Pinpoint the cell where the given text exists, returning its (x, y) midpoint coordinate. 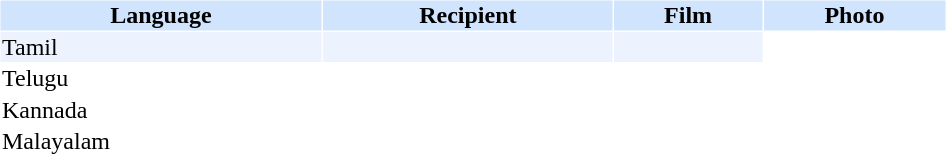
Tamil (160, 47)
Film (688, 15)
Recipient (468, 15)
Photo (854, 15)
Telugu (160, 79)
Kannada (160, 110)
Language (160, 15)
